Provide the [x, y] coordinate of the cell's center where the given text is located.  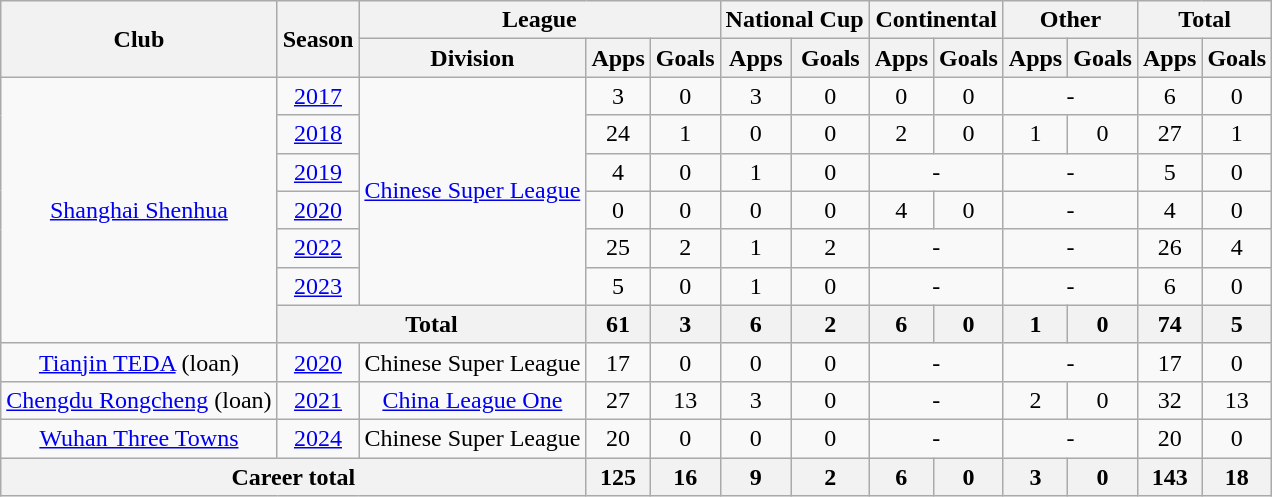
Shanghai Shenhua [139, 210]
Club [139, 39]
9 [756, 477]
26 [1169, 248]
Division [472, 58]
2024 [318, 438]
2019 [318, 172]
2022 [318, 248]
24 [618, 134]
32 [1169, 400]
2018 [318, 134]
2017 [318, 96]
18 [1237, 477]
Season [318, 39]
2021 [318, 400]
China League One [472, 400]
Career total [294, 477]
Chengdu Rongcheng (loan) [139, 400]
Wuhan Three Towns [139, 438]
125 [618, 477]
25 [618, 248]
74 [1169, 324]
National Cup [794, 20]
Other [1070, 20]
Tianjin TEDA (loan) [139, 362]
143 [1169, 477]
61 [618, 324]
16 [685, 477]
Continental [936, 20]
2023 [318, 286]
League [540, 20]
